Return the (X, Y) coordinate for the center point of the cell that contains the specified text.  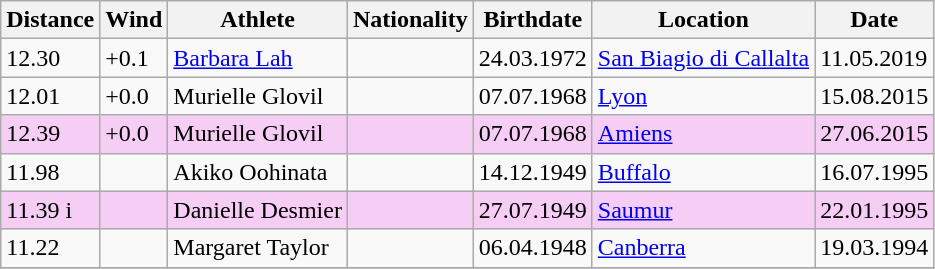
San Biagio di Callalta (703, 58)
24.03.1972 (532, 58)
Date (874, 20)
Wind (134, 20)
Canberra (703, 248)
Nationality (410, 20)
Saumur (703, 210)
11.98 (50, 172)
14.12.1949 (532, 172)
27.06.2015 (874, 134)
12.01 (50, 96)
19.03.1994 (874, 248)
06.04.1948 (532, 248)
Lyon (703, 96)
Akiko Oohinata (258, 172)
27.07.1949 (532, 210)
Athlete (258, 20)
Margaret Taylor (258, 248)
15.08.2015 (874, 96)
Location (703, 20)
11.39 i (50, 210)
Birthdate (532, 20)
11.22 (50, 248)
11.05.2019 (874, 58)
Amiens (703, 134)
12.39 (50, 134)
Barbara Lah (258, 58)
Danielle Desmier (258, 210)
16.07.1995 (874, 172)
Distance (50, 20)
Buffalo (703, 172)
+0.1 (134, 58)
22.01.1995 (874, 210)
12.30 (50, 58)
